Determine the (x, y) coordinate at the center of the cell enclosing the given text.  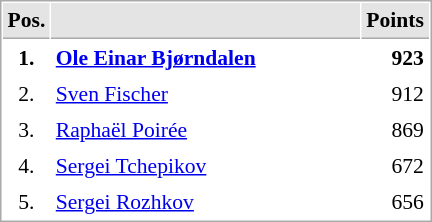
2. (26, 93)
923 (396, 57)
Ole Einar Bjørndalen (206, 57)
3. (26, 129)
5. (26, 201)
Sergei Rozhkov (206, 201)
656 (396, 201)
912 (396, 93)
Raphaël Poirée (206, 129)
869 (396, 129)
1. (26, 57)
Pos. (26, 21)
Points (396, 21)
4. (26, 165)
672 (396, 165)
Sven Fischer (206, 93)
Sergei Tchepikov (206, 165)
